Provide the [X, Y] coordinate of the cell's center where the given text is located.  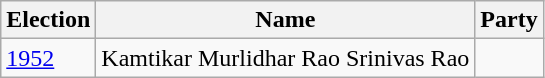
1952 [48, 58]
Name [286, 20]
Election [48, 20]
Party [509, 20]
Kamtikar Murlidhar Rao Srinivas Rao [286, 58]
